Return [X, Y] of the center of cell containing provided text 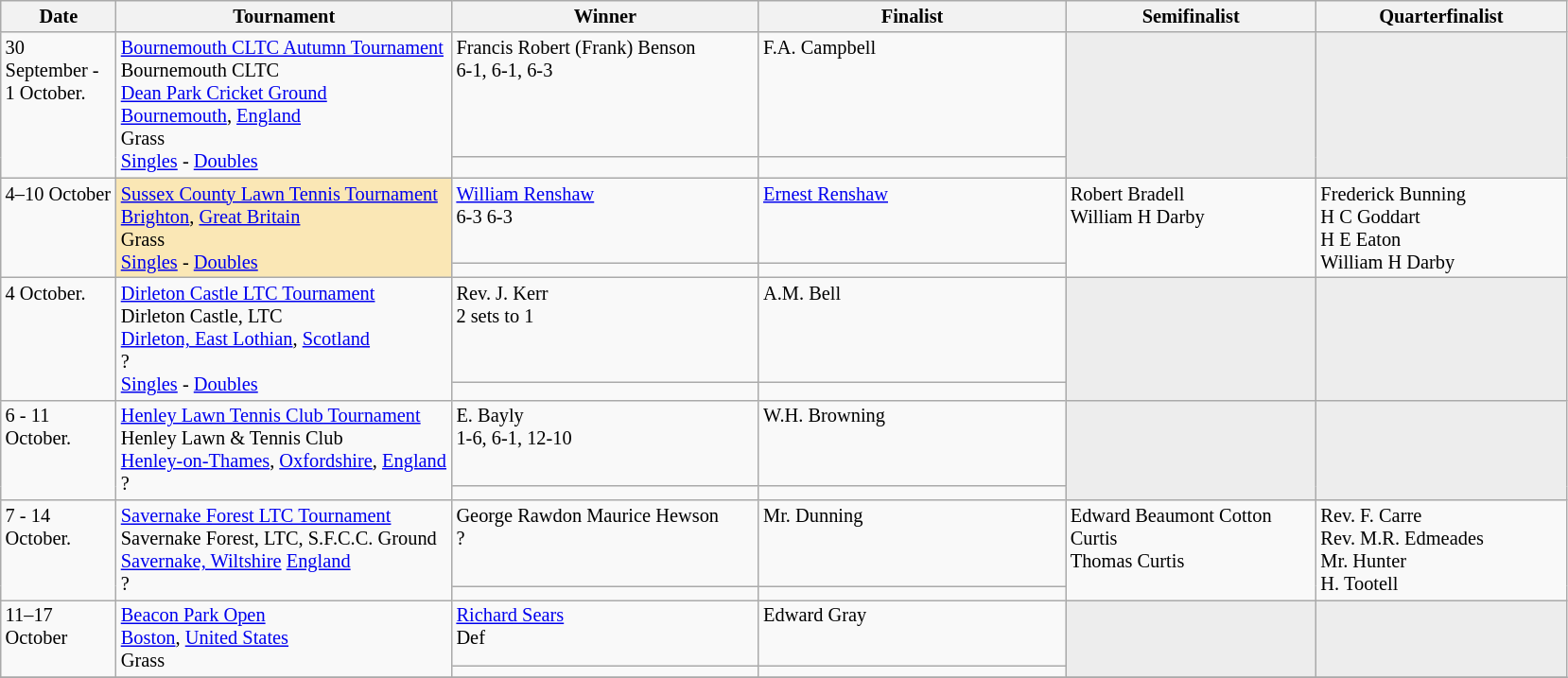
Mr. Dunning [912, 543]
30 September - 1 October. [59, 105]
Tournament [284, 16]
Edward Beaumont Cotton Curtis Thomas Curtis [1192, 550]
11–17 October [59, 638]
Bournemouth CLTC Autumn TournamentBournemouth CLTCDean Park Cricket GroundBournemouth, EnglandGrassSingles - Doubles [284, 105]
Edward Gray [912, 633]
Date [59, 16]
Beacon Park Open Boston, United StatesGrass [284, 638]
Richard SearsDef [605, 633]
4–10 October [59, 228]
Sussex County Lawn Tennis Tournament Brighton, Great BritainGrassSingles - Doubles [284, 228]
Henley Lawn Tennis Club TournamentHenley Lawn & Tennis ClubHenley-on-Thames, Oxfordshire, England? [284, 450]
Semifinalist [1192, 16]
Savernake Forest LTC TournamentSavernake Forest, LTC, S.F.C.C. GroundSavernake, Wiltshire England? [284, 550]
7 - 14 October. [59, 550]
George Rawdon Maurice Hewson? [605, 543]
Frederick Bunning H C Goddart H E Eaton William H Darby [1441, 228]
6 - 11 October. [59, 450]
Robert Bradell William H Darby [1192, 228]
Quarterfinalist [1441, 16]
Rev. J. Kerr2 sets to 1 [605, 329]
Rev. F. Carre Rev. M.R. Edmeades Mr. Hunter H. Tootell [1441, 550]
Francis Robert (Frank) Benson6-1, 6-1, 6-3 [605, 95]
W.H. Browning [912, 443]
Dirleton Castle LTC TournamentDirleton Castle, LTCDirleton, East Lothian, Scotland?Singles - Doubles [284, 339]
Ernest Renshaw [912, 220]
Finalist [912, 16]
4 October. [59, 339]
E. Bayly1-6, 6-1, 12-10 [605, 443]
Winner [605, 16]
William Renshaw6-3 6-3 [605, 220]
F.A. Campbell [912, 95]
A.M. Bell [912, 329]
